Identify which cell holds the provided text, then report its (x, y) central coordinate. 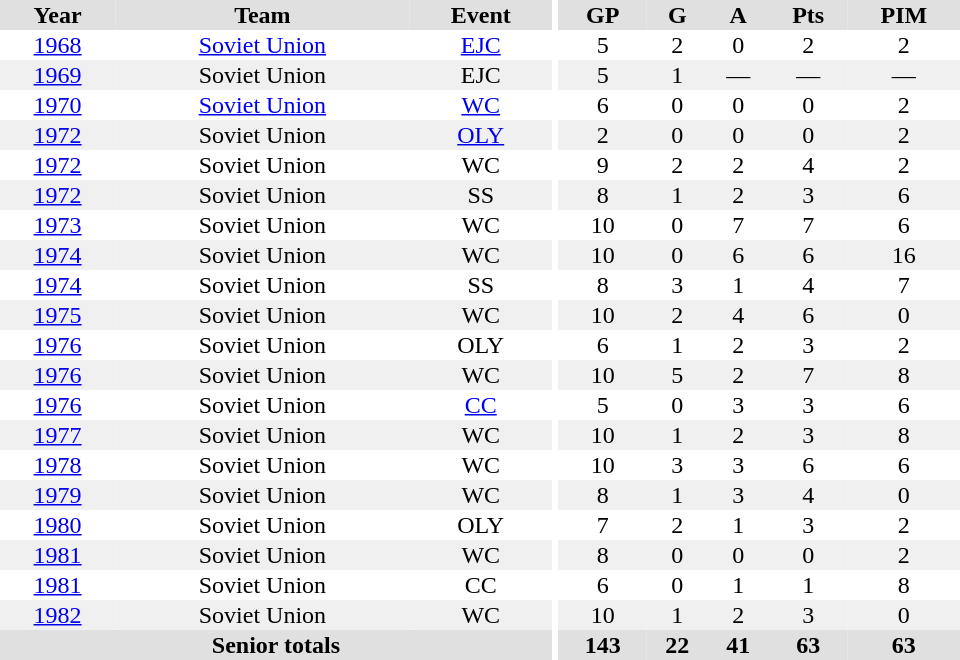
Pts (808, 15)
1979 (58, 495)
143 (603, 645)
Team (262, 15)
1969 (58, 75)
1973 (58, 225)
Senior totals (276, 645)
1980 (58, 525)
9 (603, 165)
1978 (58, 465)
1970 (58, 105)
PIM (904, 15)
GP (603, 15)
1975 (58, 315)
1977 (58, 435)
41 (738, 645)
A (738, 15)
G (678, 15)
22 (678, 645)
16 (904, 255)
Event (481, 15)
1982 (58, 615)
1968 (58, 45)
Year (58, 15)
